For the text-containing cell, return its midpoint in [X, Y] coordinate format. 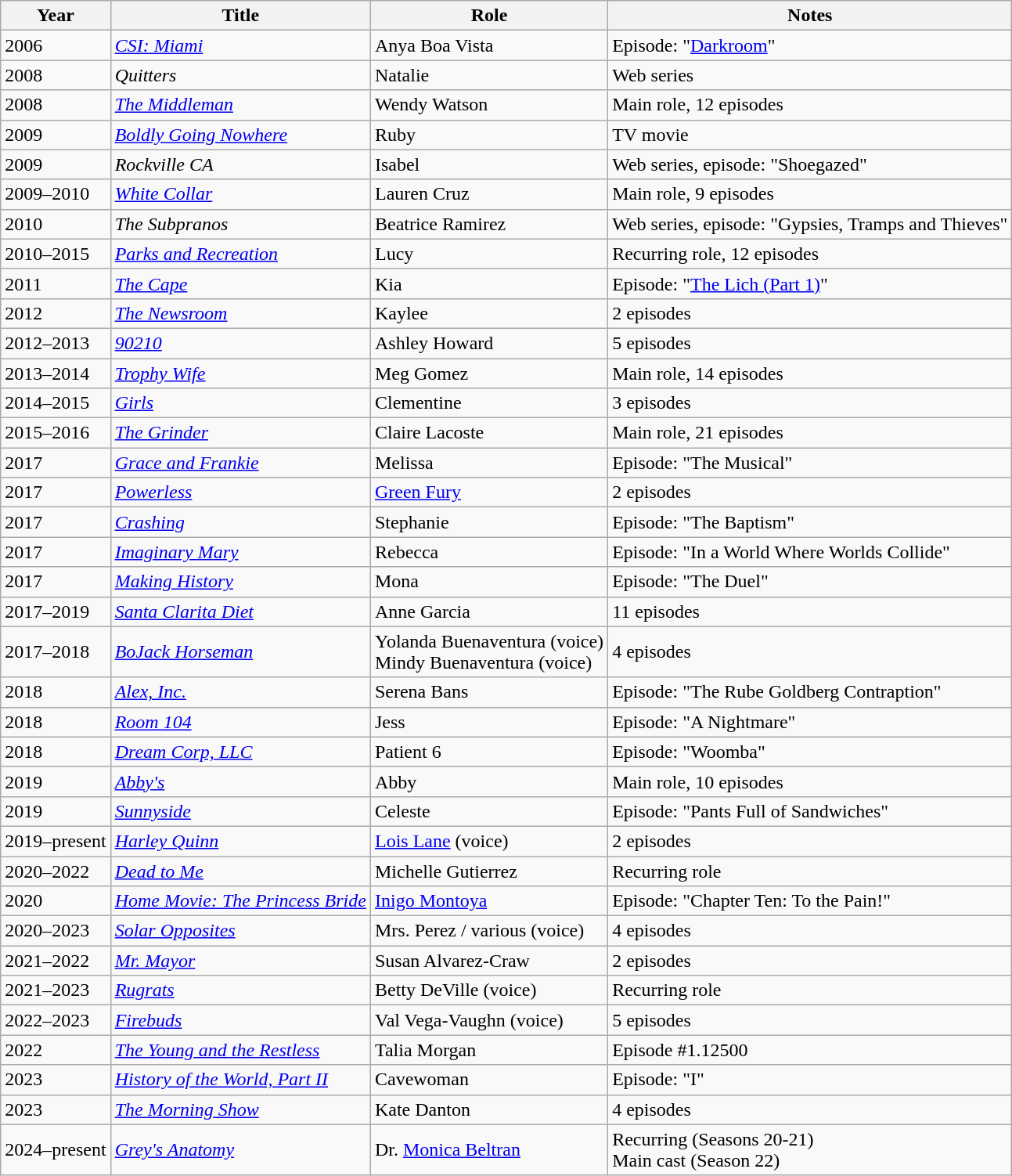
2006 [56, 45]
Mrs. Perez / various (voice) [488, 931]
Powerless [240, 492]
The Subpranos [240, 224]
Episode: "Pants Full of Sandwiches" [810, 811]
Dream Corp, LLC [240, 752]
Meg Gomez [488, 373]
Lois Lane (voice) [488, 841]
2014–2015 [56, 403]
2009–2010 [56, 194]
Isabel [488, 164]
Episode: "Darkroom" [810, 45]
Michelle Gutierrez [488, 871]
History of the World, Part II [240, 1080]
2021–2022 [56, 961]
2010–2015 [56, 254]
2020–2023 [56, 931]
Grey's Anatomy [240, 1149]
The Newsroom [240, 313]
Imaginary Mary [240, 552]
Main role, 14 episodes [810, 373]
Episode: "Woomba" [810, 752]
Title [240, 16]
Parks and Recreation [240, 254]
Episode: "The Rube Goldberg Contraption" [810, 692]
11 episodes [810, 611]
Ashley Howard [488, 343]
Natalie [488, 75]
3 episodes [810, 403]
Claire Lacoste [488, 433]
The Morning Show [240, 1109]
Episode: "The Duel" [810, 582]
Grace and Frankie [240, 463]
Crashing [240, 522]
Abby [488, 781]
2012 [56, 313]
2020 [56, 901]
2017–2018 [56, 651]
White Collar [240, 194]
Mr. Mayor [240, 961]
Lauren Cruz [488, 194]
2015–2016 [56, 433]
The Grinder [240, 433]
Web series, episode: "Shoegazed" [810, 164]
Abby's [240, 781]
Val Vega-Vaughn (voice) [488, 1020]
Making History [240, 582]
Serena Bans [488, 692]
Betty DeVille (voice) [488, 990]
The Cape [240, 283]
Talia Morgan [488, 1050]
Main role, 21 episodes [810, 433]
Ruby [488, 135]
Lucy [488, 254]
Alex, Inc. [240, 692]
Home Movie: The Princess Bride [240, 901]
Notes [810, 16]
Stephanie [488, 522]
Clementine [488, 403]
2019–present [56, 841]
2022–2023 [56, 1020]
Dr. Monica Beltran [488, 1149]
Jess [488, 722]
CSI: Miami [240, 45]
Kia [488, 283]
Solar Opposites [240, 931]
Main role, 12 episodes [810, 105]
2021–2023 [56, 990]
2011 [56, 283]
Santa Clarita Diet [240, 611]
Kate Danton [488, 1109]
Recurring (Seasons 20-21)Main cast (Season 22) [810, 1149]
Anya Boa Vista [488, 45]
2022 [56, 1050]
Rockville CA [240, 164]
Wendy Watson [488, 105]
Mona [488, 582]
Role [488, 16]
Episode: "Chapter Ten: To the Pain!" [810, 901]
BoJack Horseman [240, 651]
Celeste [488, 811]
Episode: "In a World Where Worlds Collide" [810, 552]
Rugrats [240, 990]
Patient 6 [488, 752]
Main role, 10 episodes [810, 781]
Recurring role, 12 episodes [810, 254]
Cavewoman [488, 1080]
90210 [240, 343]
Kaylee [488, 313]
2017–2019 [56, 611]
Beatrice Ramirez [488, 224]
Episode: "I" [810, 1080]
Melissa [488, 463]
Firebuds [240, 1020]
2024–present [56, 1149]
Susan Alvarez-Craw [488, 961]
2020–2022 [56, 871]
The Young and the Restless [240, 1050]
2010 [56, 224]
Trophy Wife [240, 373]
Room 104 [240, 722]
Boldly Going Nowhere [240, 135]
Girls [240, 403]
Episode: "A Nightmare" [810, 722]
Main role, 9 episodes [810, 194]
Episode: "The Lich (Part 1)" [810, 283]
Web series, episode: "Gypsies, Tramps and Thieves" [810, 224]
Quitters [240, 75]
2013–2014 [56, 373]
Year [56, 16]
Inigo Montoya [488, 901]
2012–2013 [56, 343]
The Middleman [240, 105]
Anne Garcia [488, 611]
Episode #1.12500 [810, 1050]
Green Fury [488, 492]
Episode: "The Baptism" [810, 522]
TV movie [810, 135]
Rebecca [488, 552]
Sunnyside [240, 811]
Yolanda Buenaventura (voice)Mindy Buenaventura (voice) [488, 651]
Episode: "The Musical" [810, 463]
Harley Quinn [240, 841]
Dead to Me [240, 871]
Web series [810, 75]
